Find where the given text appears and provide that cell's center as [X, Y] coordinate. 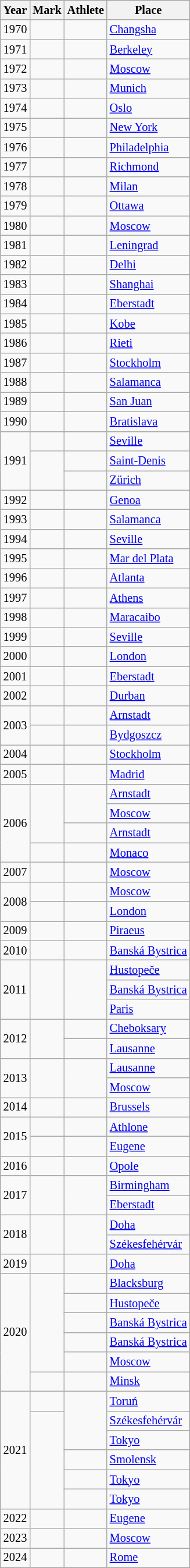
Zürich [149, 480]
1986 [15, 343]
Athlone [149, 1127]
Maracaibo [149, 618]
Madrid [149, 774]
New York [149, 127]
San Juan [149, 402]
1999 [15, 637]
2009 [15, 931]
2019 [15, 1264]
Bydgoszcz [149, 735]
1992 [15, 500]
1980 [15, 226]
1994 [15, 539]
Mar del Plata [149, 559]
Rome [149, 1558]
1973 [15, 88]
1998 [15, 618]
Kobe [149, 324]
2014 [15, 1107]
Leningrad [149, 245]
1983 [15, 285]
Durban [149, 696]
1985 [15, 324]
Philadelphia [149, 147]
Smolensk [149, 1460]
Bratislava [149, 421]
1987 [15, 363]
1974 [15, 108]
Monaco [149, 853]
Atlanta [149, 578]
1978 [15, 186]
1989 [15, 402]
Place [149, 10]
Mark [47, 10]
Ottawa [149, 206]
Saint-Denis [149, 460]
Shanghai [149, 285]
Year [15, 10]
2017 [15, 1195]
1982 [15, 265]
1975 [15, 127]
2012 [15, 1038]
1984 [15, 304]
Opole [149, 1166]
Piraeus [149, 931]
1981 [15, 245]
2007 [15, 872]
1990 [15, 421]
1970 [15, 30]
Paris [149, 1009]
Delhi [149, 265]
Milan [149, 186]
Birmingham [149, 1186]
2003 [15, 725]
1977 [15, 167]
2020 [15, 1332]
1995 [15, 559]
2015 [15, 1136]
1993 [15, 519]
2004 [15, 754]
1971 [15, 49]
2001 [15, 676]
Berkeley [149, 49]
Blacksburg [149, 1283]
Changsha [149, 30]
2002 [15, 696]
2008 [15, 901]
2006 [15, 823]
Athlete [86, 10]
Genoa [149, 500]
2010 [15, 950]
Athens [149, 598]
2005 [15, 774]
Brussels [149, 1107]
1996 [15, 578]
2011 [15, 989]
Rieti [149, 343]
Oslo [149, 108]
1979 [15, 206]
2021 [15, 1450]
2000 [15, 657]
Toruń [149, 1401]
1997 [15, 598]
Cheboksary [149, 1028]
Minsk [149, 1381]
2022 [15, 1519]
1976 [15, 147]
2024 [15, 1558]
Munich [149, 88]
2023 [15, 1538]
1991 [15, 461]
2018 [15, 1234]
1972 [15, 69]
Richmond [149, 167]
2016 [15, 1166]
2013 [15, 1078]
1988 [15, 382]
